From the cell containing the given text, extract its center point as (X, Y) coordinate. 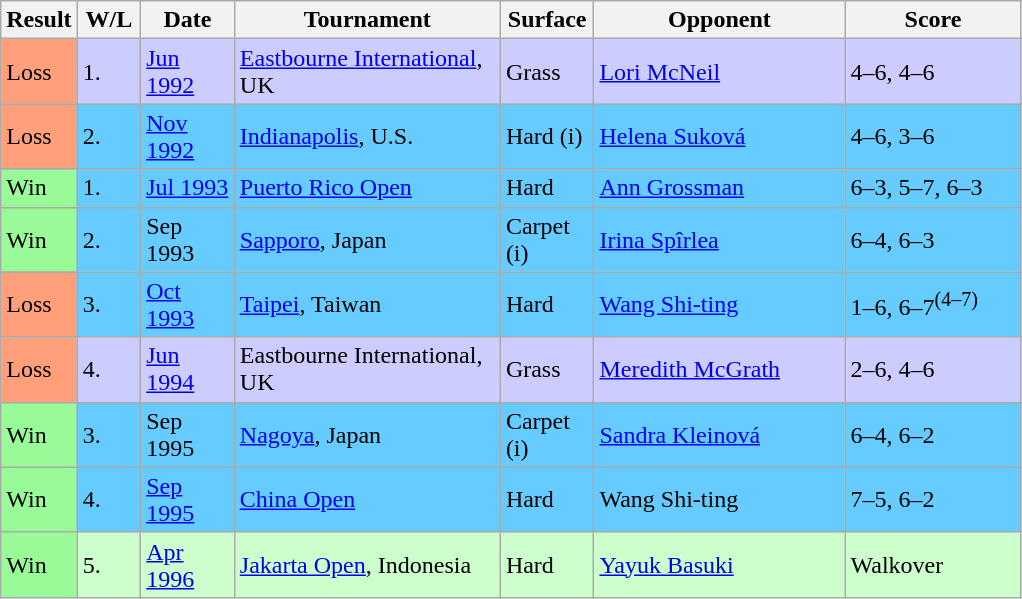
Indianapolis, U.S. (367, 136)
Opponent (720, 20)
Walkover (933, 564)
Date (188, 20)
Taipei, Taiwan (367, 304)
6–3, 5–7, 6–3 (933, 188)
Meredith McGrath (720, 370)
1–6, 6–7(4–7) (933, 304)
China Open (367, 500)
4–6, 4–6 (933, 72)
Nov 1992 (188, 136)
Helena Suková (720, 136)
Surface (547, 20)
6–4, 6–2 (933, 434)
4–6, 3–6 (933, 136)
Sandra Kleinová (720, 434)
6–4, 6–3 (933, 240)
2–6, 4–6 (933, 370)
Jun 1992 (188, 72)
Irina Spîrlea (720, 240)
Apr 1996 (188, 564)
Yayuk Basuki (720, 564)
Lori McNeil (720, 72)
Oct 1993 (188, 304)
Ann Grossman (720, 188)
Score (933, 20)
Hard (i) (547, 136)
Sep 1993 (188, 240)
Tournament (367, 20)
5. (109, 564)
Sapporo, Japan (367, 240)
Result (39, 20)
7–5, 6–2 (933, 500)
W/L (109, 20)
Puerto Rico Open (367, 188)
Jun 1994 (188, 370)
Jul 1993 (188, 188)
Jakarta Open, Indonesia (367, 564)
Nagoya, Japan (367, 434)
